Return (x, y) of the center of cell containing provided text 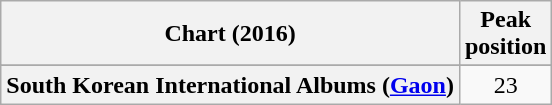
Chart (2016) (230, 34)
Peak position (505, 34)
23 (505, 85)
South Korean International Albums (Gaon) (230, 85)
